Locate the cell with the specified text and output its (X, Y) center coordinate. 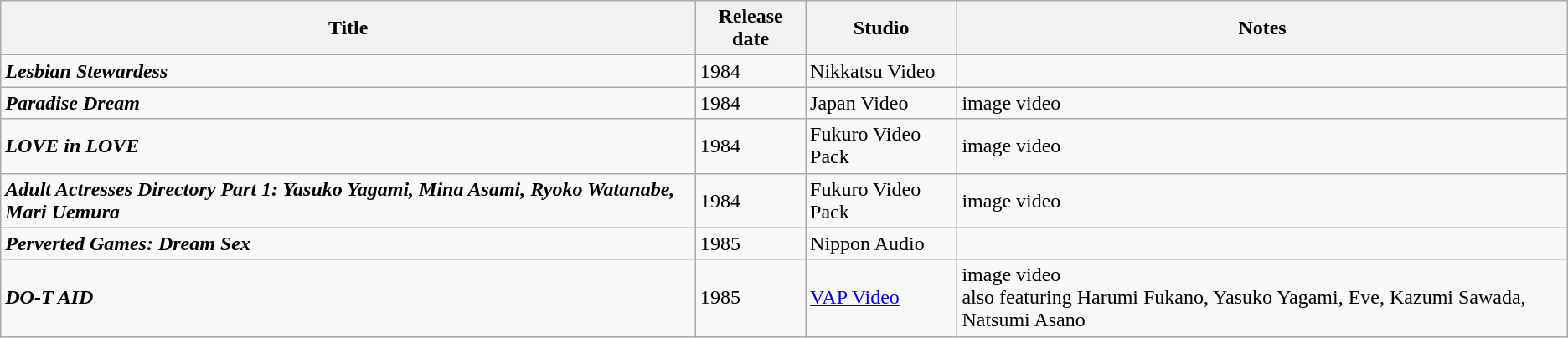
DO-T AID (348, 298)
Studio (881, 28)
VAP Video (881, 298)
Paradise Dream (348, 103)
Japan Video (881, 103)
Title (348, 28)
Nikkatsu Video (881, 71)
Adult Actresses Directory Part 1: Yasuko Yagami, Mina Asami, Ryoko Watanabe, Mari Uemura (348, 201)
Notes (1262, 28)
image videoalso featuring Harumi Fukano, Yasuko Yagami, Eve, Kazumi Sawada, Natsumi Asano (1262, 298)
LOVE in LOVE (348, 146)
Nippon Audio (881, 243)
Perverted Games: Dream Sex (348, 243)
Lesbian Stewardess (348, 71)
Release date (750, 28)
